Output the [x, y] coordinate of the center of the cell containing the given text.  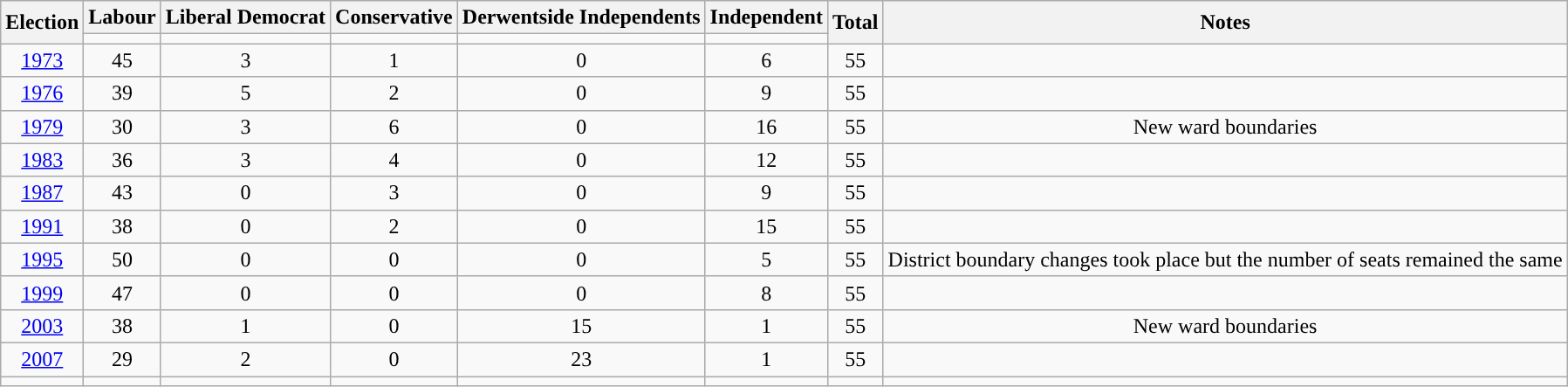
50 [122, 259]
1973 [42, 60]
1976 [42, 93]
2003 [42, 326]
39 [122, 93]
1991 [42, 226]
36 [122, 160]
1995 [42, 259]
1999 [42, 293]
29 [122, 359]
16 [766, 127]
1983 [42, 160]
Conservative [394, 17]
4 [394, 160]
Derwentside Independents [581, 17]
Total [855, 23]
Election [42, 23]
30 [122, 127]
45 [122, 60]
47 [122, 293]
12 [766, 160]
1979 [42, 127]
23 [581, 359]
Liberal Democrat [245, 17]
1987 [42, 193]
Independent [766, 17]
43 [122, 193]
District boundary changes took place but the number of seats remained the same [1225, 259]
Notes [1225, 23]
Labour [122, 17]
8 [766, 293]
2007 [42, 359]
